Detect which cell encompasses the target text, then output its [x, y] center coordinate. 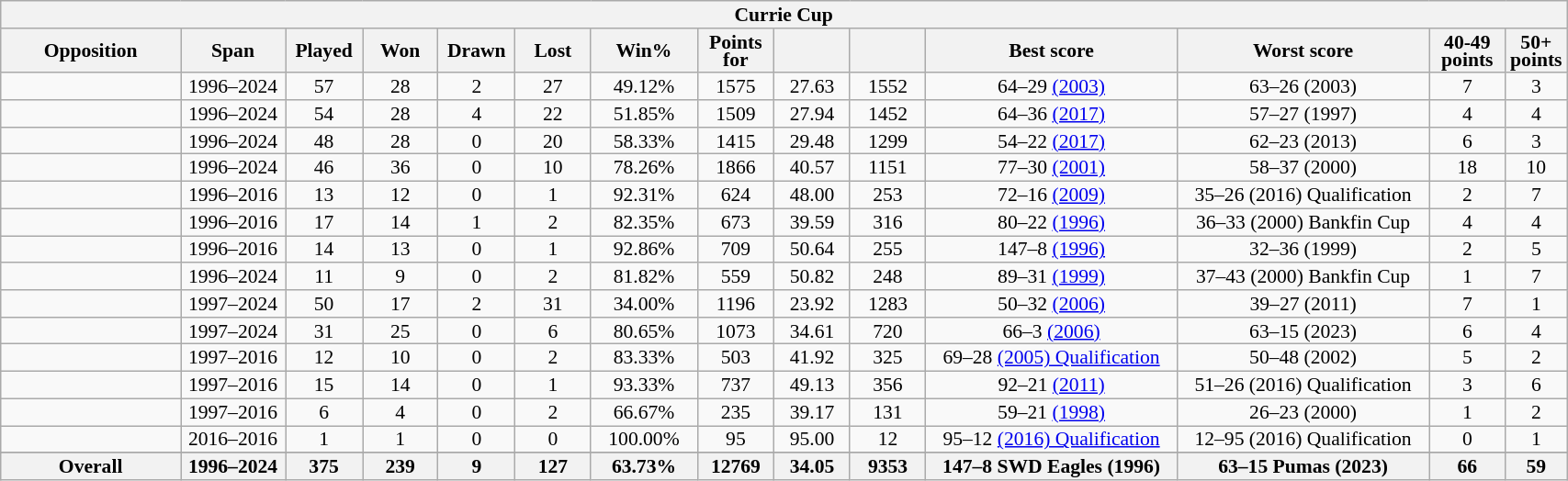
20 [553, 141]
29.48 [812, 141]
1866 [736, 168]
49.12% [644, 87]
54–22 (2017) [1052, 141]
63–15 Pumas (2023) [1303, 466]
239 [400, 466]
64–36 (2017) [1052, 114]
46 [324, 168]
50–32 (2006) [1052, 304]
89–31 (1999) [1052, 277]
23.92 [812, 304]
49.13 [812, 386]
41.92 [812, 358]
36–33 (2000) Bankfin Cup [1303, 222]
63–15 (2023) [1303, 331]
72–16 (2009) [1052, 196]
59–21 (1998) [1052, 412]
93.33% [644, 386]
95.00 [812, 440]
1452 [887, 114]
15 [324, 386]
737 [736, 386]
1575 [736, 87]
25 [400, 331]
51–26 (2016) Qualification [1303, 386]
720 [887, 331]
Span [232, 51]
66 [1468, 466]
92–21 (2011) [1052, 386]
32–36 (1999) [1303, 250]
9353 [887, 466]
624 [736, 196]
81.82% [644, 277]
50.64 [812, 250]
34.05 [812, 466]
34.61 [812, 331]
Points for [736, 51]
Drawn [477, 51]
1552 [887, 87]
64–29 (2003) [1052, 87]
36 [400, 168]
69–28 (2005) Qualification [1052, 358]
57 [324, 87]
26–23 (2000) [1303, 412]
127 [553, 466]
11 [324, 277]
54 [324, 114]
1415 [736, 141]
34.00% [644, 304]
40.57 [812, 168]
95–12 (2016) Qualification [1052, 440]
22 [553, 114]
375 [324, 466]
51.85% [644, 114]
37–43 (2000) Bankfin Cup [1303, 277]
92.31% [644, 196]
1073 [736, 331]
1299 [887, 141]
12–95 (2016) Qualification [1303, 440]
Played [324, 51]
66–3 (2006) [1052, 331]
50.82 [812, 277]
57–27 (1997) [1303, 114]
709 [736, 250]
50–48 (2002) [1303, 358]
63–26 (2003) [1303, 87]
58.33% [644, 141]
48.00 [812, 196]
147–8 (1996) [1052, 250]
248 [887, 277]
39.17 [812, 412]
Won [400, 51]
147–8 SWD Eagles (1996) [1052, 466]
253 [887, 196]
77–30 (2001) [1052, 168]
1283 [887, 304]
673 [736, 222]
1151 [887, 168]
Opposition [91, 51]
35–26 (2016) Qualification [1303, 196]
Best score [1052, 51]
Currie Cup [784, 15]
82.35% [644, 222]
2016–2016 [232, 440]
39–27 (2011) [1303, 304]
92.86% [644, 250]
27 [553, 87]
95 [736, 440]
78.26% [644, 168]
12769 [736, 466]
50+ points [1536, 51]
325 [887, 358]
235 [736, 412]
59 [1536, 466]
503 [736, 358]
Worst score [1303, 51]
Overall [91, 466]
1196 [736, 304]
18 [1468, 168]
39.59 [812, 222]
Win% [644, 51]
50 [324, 304]
356 [887, 386]
100.00% [644, 440]
316 [887, 222]
80–22 (1996) [1052, 222]
27.94 [812, 114]
40-49 points [1468, 51]
131 [887, 412]
255 [887, 250]
58–37 (2000) [1303, 168]
Lost [553, 51]
66.67% [644, 412]
62–23 (2013) [1303, 141]
1509 [736, 114]
559 [736, 277]
48 [324, 141]
63.73% [644, 466]
27.63 [812, 87]
80.65% [644, 331]
83.33% [644, 358]
